Locate the cell with the specified text and output its (x, y) center coordinate. 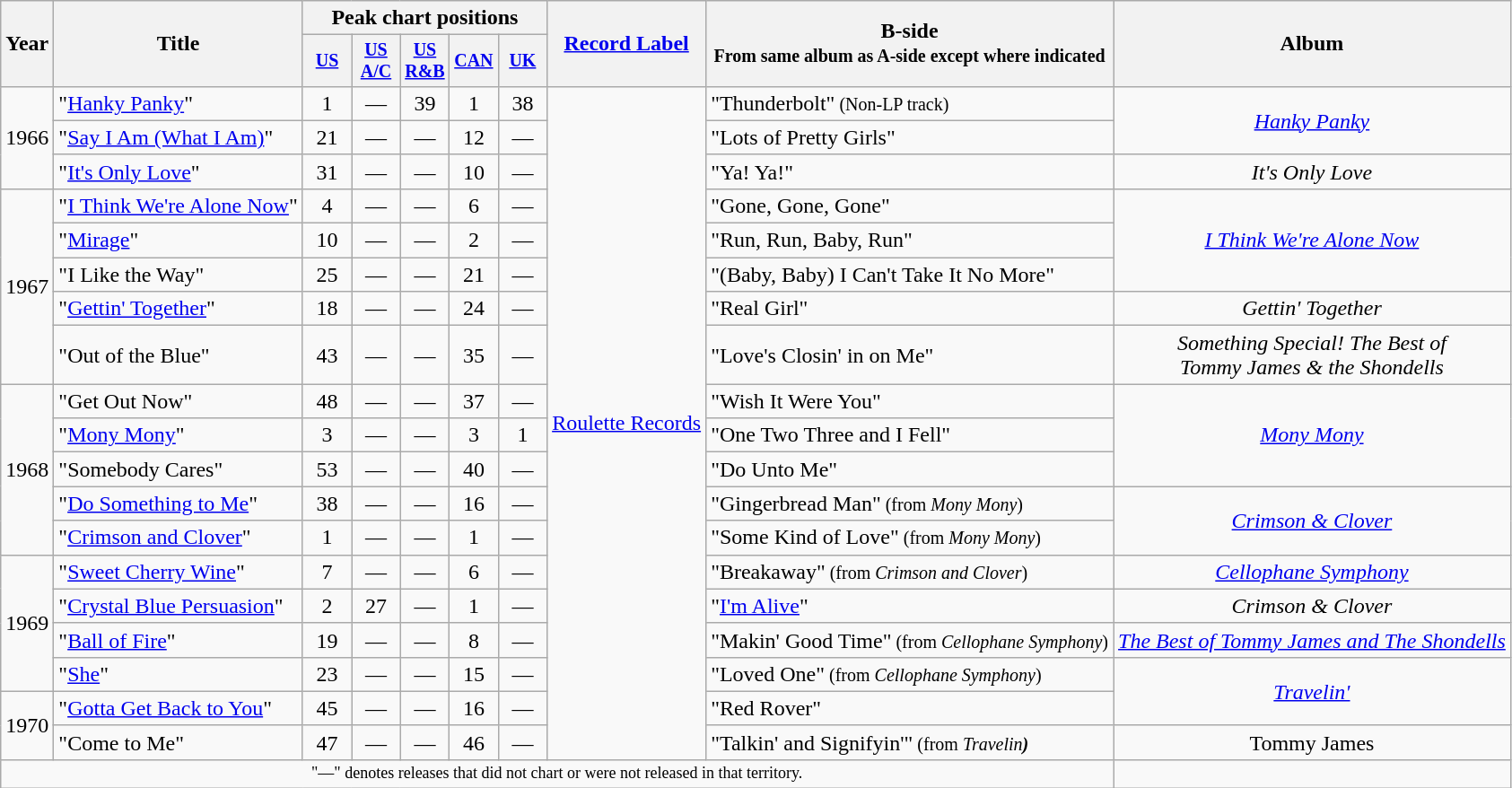
UK (522, 61)
Something Special! The Best ofTommy James & the Shondells (1312, 355)
53 (327, 469)
"Do Unto Me" (910, 469)
"One Two Three and I Fell" (910, 435)
47 (327, 742)
"Thunderbolt" (Non-LP track) (910, 103)
"Do Something to Me" (178, 503)
"Loved One" (from Cellophane Symphony) (910, 674)
"I Think We're Alone Now" (178, 206)
Peak chart positions (424, 18)
"Makin' Good Time" (from Cellophane Symphony) (910, 640)
31 (327, 171)
1966 (27, 137)
"Say I Am (What I Am)" (178, 137)
48 (327, 401)
"I'm Alive" (910, 606)
"She" (178, 674)
Tommy James (1312, 742)
"Gettin' Together" (178, 309)
Title (178, 44)
1970 (27, 725)
"Real Girl" (910, 309)
15 (474, 674)
The Best of Tommy James and The Shondells (1312, 640)
"Crystal Blue Persuasion" (178, 606)
25 (327, 275)
Cellophane Symphony (1312, 572)
"Breakaway" (from Crimson and Clover) (910, 572)
43 (327, 355)
"Talkin' and Signifyin'" (from Travelin) (910, 742)
"—" denotes releases that did not chart or were not released in that territory. (557, 774)
"It's Only Love" (178, 171)
US A/C (376, 61)
Year (27, 44)
"Run, Run, Baby, Run" (910, 241)
Travelin' (1312, 691)
I Think We're Alone Now (1312, 240)
35 (474, 355)
7 (327, 572)
It's Only Love (1312, 171)
US R&B (424, 61)
4 (327, 206)
CAN (474, 61)
1967 (27, 285)
"Mirage" (178, 241)
"(Baby, Baby) I Can't Take It No More" (910, 275)
"Sweet Cherry Wine" (178, 572)
"I Like the Way" (178, 275)
"Lots of Pretty Girls" (910, 137)
"Mony Mony" (178, 435)
"Out of the Blue" (178, 355)
"Somebody Cares" (178, 469)
"Gone, Gone, Gone" (910, 206)
Album (1312, 44)
18 (327, 309)
"Come to Me" (178, 742)
B-sideFrom same album as A-side except where indicated (910, 44)
12 (474, 137)
Mony Mony (1312, 435)
"Gotta Get Back to You" (178, 708)
"Wish It Were You" (910, 401)
1969 (27, 623)
"Red Rover" (910, 708)
"Hanky Panky" (178, 103)
"Gingerbread Man" (from Mony Mony) (910, 503)
46 (474, 742)
45 (327, 708)
19 (327, 640)
Gettin' Together (1312, 309)
"Love's Closin' in on Me" (910, 355)
Roulette Records (626, 423)
27 (376, 606)
1968 (27, 469)
Hanky Panky (1312, 120)
"Ball of Fire" (178, 640)
23 (327, 674)
Record Label (626, 44)
40 (474, 469)
US (327, 61)
39 (424, 103)
37 (474, 401)
"Crimson and Clover" (178, 538)
"Ya! Ya!" (910, 171)
8 (474, 640)
"Get Out Now" (178, 401)
"Some Kind of Love" (from Mony Mony) (910, 538)
24 (474, 309)
